Output the [x, y] coordinate of the center of the cell containing the given text.  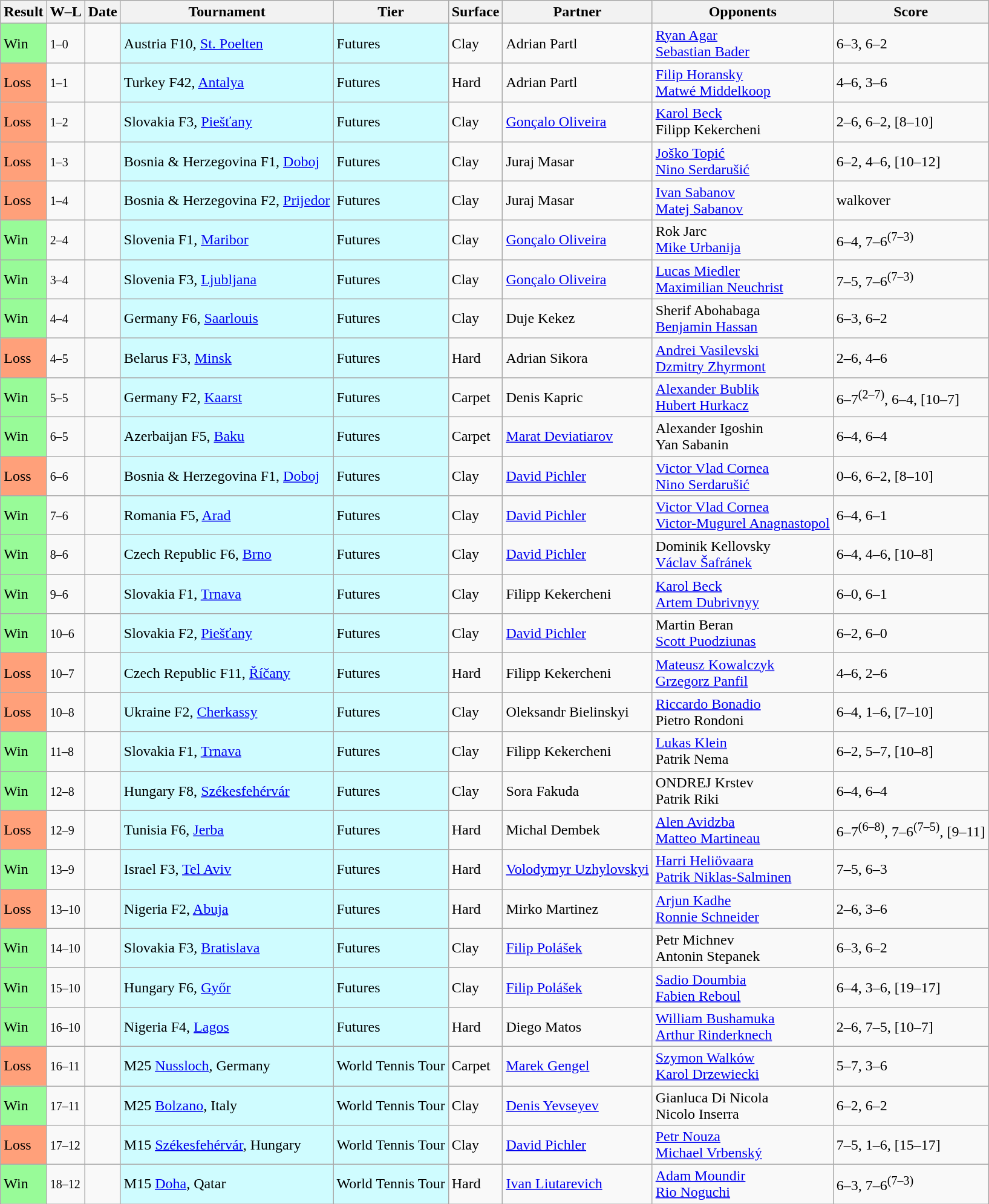
Slovenia F3, Ljubljana [227, 279]
Slovakia F3, Bratislava [227, 948]
6–0, 6–1 [911, 594]
Ryan Agar Sebastian Bader [743, 44]
6–2, 6–0 [911, 634]
6–4, 1–6, [7–10] [911, 712]
0–6, 6–2, [8–10] [911, 475]
1–4 [65, 201]
Sadio Doumbia Fabien Reboul [743, 987]
2–6, 3–6 [911, 908]
Lucas Miedler Maximilian Neuchrist [743, 279]
Harri Heliövaara Patrik Niklas-Salminen [743, 870]
Germany F2, Kaarst [227, 397]
6–4, 4–6, [10–8] [911, 555]
6–7(2–7), 6–4, [10–7] [911, 397]
Petr Nouza Michael Vrbenský [743, 1145]
Nigeria F4, Lagos [227, 1027]
William Bushamuka Arthur Rinderknech [743, 1027]
Alexander Igoshin Yan Sabanin [743, 437]
Slovenia F1, Maribor [227, 239]
1–3 [65, 161]
Oleksandr Bielinskyi [577, 712]
6–5 [65, 437]
Szymon Walków Karol Drzewiecki [743, 1066]
17–12 [65, 1145]
2–6, 7–5, [10–7] [911, 1027]
Adam Moundir Rio Noguchi [743, 1184]
Karol Beck Artem Dubrivnyy [743, 594]
Alen Avidzba Matteo Martineau [743, 830]
10–8 [65, 712]
Ivan Liutarevich [577, 1184]
Opponents [743, 12]
Karol Beck Filipp Kekercheni [743, 122]
M15 Székesfehérvár, Hungary [227, 1145]
M25 Nussloch, Germany [227, 1066]
M15 Doha, Qatar [227, 1184]
Czech Republic F11, Říčany [227, 672]
Ivan Sabanov Matej Sabanov [743, 201]
Gianluca Di Nicola Nicolo Inserra [743, 1105]
18–12 [65, 1184]
4–5 [65, 358]
Azerbaijan F5, Baku [227, 437]
Martin Beran Scott Puodziunas [743, 634]
6–4, 7–6(7–3) [911, 239]
M25 Bolzano, Italy [227, 1105]
Riccardo Bonadio Pietro Rondoni [743, 712]
Hungary F6, Győr [227, 987]
Mirko Martinez [577, 908]
17–11 [65, 1105]
Filip Horansky Matwé Middelkoop [743, 82]
11–8 [65, 751]
Michal Dembek [577, 830]
15–10 [65, 987]
Germany F6, Saarlouis [227, 318]
Petr Michnev Antonin Stepanek [743, 948]
Lukas Klein Patrik Nema [743, 751]
13–10 [65, 908]
6–4, 3–6, [19–17] [911, 987]
Victor Vlad Cornea Victor-Mugurel Anagnastopol [743, 515]
12–8 [65, 791]
3–4 [65, 279]
Andrei Vasilevski Dzmitry Zhyrmont [743, 358]
1–2 [65, 122]
Date [103, 12]
6–2, 5–7, [10–8] [911, 751]
5–5 [65, 397]
16–11 [65, 1066]
Austria F10, St. Poelten [227, 44]
Duje Kekez [577, 318]
1–0 [65, 44]
Romania F5, Arad [227, 515]
Victor Vlad Cornea Nino Serdarušić [743, 475]
7–5, 7–6(7–3) [911, 279]
walkover [911, 201]
Marat Deviatiarov [577, 437]
Adrian Sikora [577, 358]
Dominik Kellovsky Václav Šafránek [743, 555]
Czech Republic F6, Brno [227, 555]
14–10 [65, 948]
16–10 [65, 1027]
Israel F3, Tel Aviv [227, 870]
Slovakia F3, Piešťany [227, 122]
Belarus F3, Minsk [227, 358]
Volodymyr Uzhylovskyi [577, 870]
4–6, 3–6 [911, 82]
6–2, 6–2 [911, 1105]
Arjun Kadhe Ronnie Schneider [743, 908]
Sherif Abohabaga Benjamin Hassan [743, 318]
4–4 [65, 318]
7–5, 6–3 [911, 870]
Tunisia F6, Jerba [227, 830]
6–3, 7–6(7–3) [911, 1184]
Diego Matos [577, 1027]
Tier [391, 12]
7–5, 1–6, [15–17] [911, 1145]
2–4 [65, 239]
Tournament [227, 12]
6–6 [65, 475]
Slovakia F2, Piešťany [227, 634]
6–2, 4–6, [10–12] [911, 161]
8–6 [65, 555]
2–6, 6–2, [8–10] [911, 122]
Surface [475, 12]
Alexander Bublik Hubert Hurkacz [743, 397]
6–7(6–8), 7–6(7–5), [9–11] [911, 830]
Marek Gengel [577, 1066]
Denis Kapric [577, 397]
Rok Jarc Mike Urbanija [743, 239]
2–6, 4–6 [911, 358]
7–6 [65, 515]
Result [24, 12]
Nigeria F2, Abuja [227, 908]
9–6 [65, 594]
6–4, 6–1 [911, 515]
Joško Topić Nino Serdarušić [743, 161]
Turkey F42, Antalya [227, 82]
13–9 [65, 870]
10–6 [65, 634]
Ukraine F2, Cherkassy [227, 712]
Score [911, 12]
10–7 [65, 672]
12–9 [65, 830]
ONDREJ Krstev Patrik Riki [743, 791]
5–7, 3–6 [911, 1066]
Hungary F8, Székesfehérvár [227, 791]
W–L [65, 12]
Mateusz Kowalczyk Grzegorz Panfil [743, 672]
Denis Yevseyev [577, 1105]
Sora Fakuda [577, 791]
Bosnia & Herzegovina F2, Prijedor [227, 201]
1–1 [65, 82]
4–6, 2–6 [911, 672]
Partner [577, 12]
